Capture the cell that displays the provided text and extract its [X, Y] central coordinate. 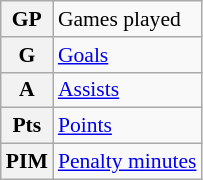
Games played [128, 19]
GP [27, 19]
G [27, 55]
Goals [128, 55]
Penalty minutes [128, 162]
Assists [128, 90]
Pts [27, 126]
PIM [27, 162]
Points [128, 126]
A [27, 90]
